Locate the cell with the specified text and output its (x, y) center coordinate. 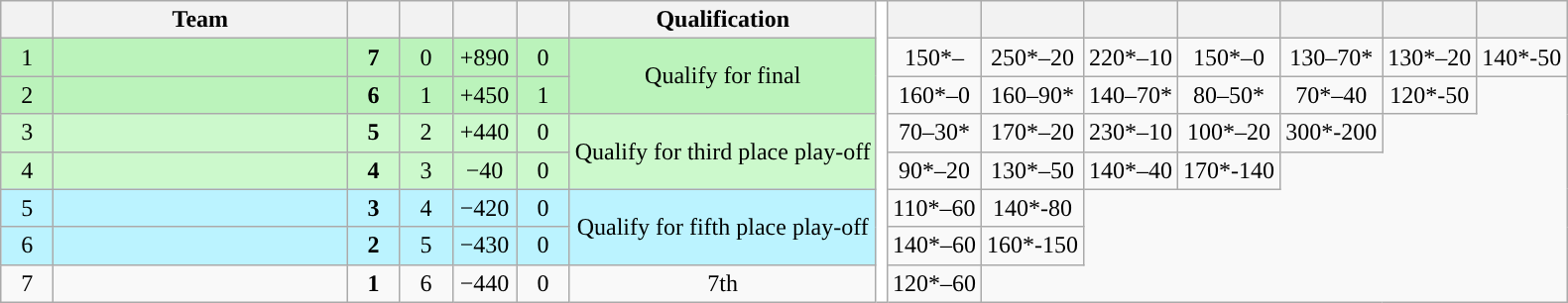
130*–20 (1430, 57)
70*–40 (1331, 95)
+890 (484, 57)
220*–10 (1131, 57)
140*-80 (1031, 208)
170*-140 (1230, 170)
160*-150 (1031, 246)
+450 (484, 95)
Qualify for final (722, 76)
140*–40 (1131, 170)
−420 (484, 208)
110*–60 (934, 208)
300*-200 (1331, 133)
−440 (484, 283)
120*-50 (1430, 95)
120*–60 (934, 283)
Qualification (722, 20)
70–30* (934, 133)
140*–60 (934, 246)
−430 (484, 246)
150*–0 (1230, 57)
140*-50 (1521, 57)
100*–20 (1230, 133)
+440 (484, 133)
250*–20 (1031, 57)
170*–20 (1031, 133)
80–50* (1230, 95)
−40 (484, 170)
160*–0 (934, 95)
7th (722, 283)
90*–20 (934, 170)
140–70* (1131, 95)
160–90* (1031, 95)
230*–10 (1131, 133)
Team (200, 20)
Qualify for fifth place play-off (722, 227)
Qualify for third place play-off (722, 151)
130*–50 (1031, 170)
150*– (934, 57)
130–70* (1331, 57)
